Search for the cell housing the specified text and yield its [x, y] center coordinate. 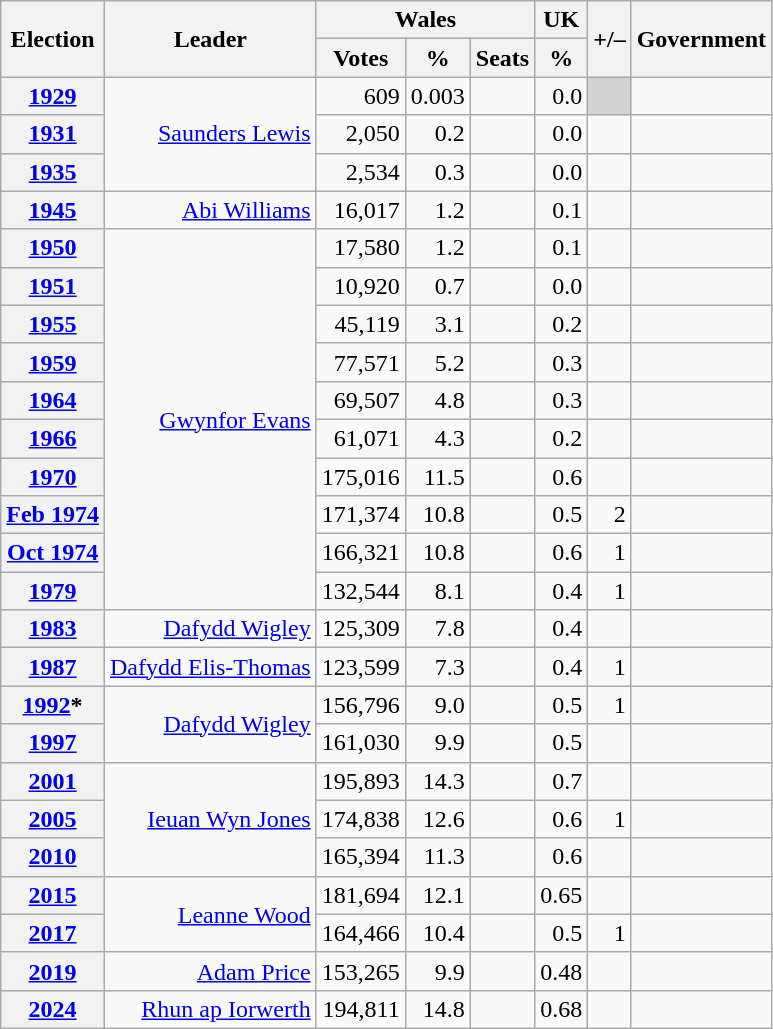
UK [562, 20]
1983 [53, 629]
Leader [210, 39]
3.1 [438, 324]
1950 [53, 248]
Oct 1974 [53, 553]
10,920 [360, 286]
1966 [53, 438]
14.3 [438, 781]
0.48 [562, 971]
Abi Williams [210, 210]
Votes [360, 58]
+/– [610, 39]
1997 [53, 743]
2 [610, 515]
Saunders Lewis [210, 134]
Government [701, 39]
17,580 [360, 248]
2024 [53, 1009]
1951 [53, 286]
2,534 [360, 172]
Adam Price [210, 971]
171,374 [360, 515]
0.65 [562, 895]
1929 [53, 96]
174,838 [360, 819]
Election [53, 39]
Leanne Wood [210, 914]
1935 [53, 172]
0.68 [562, 1009]
Gwynfor Evans [210, 420]
166,321 [360, 553]
Wales [426, 20]
2010 [53, 857]
69,507 [360, 400]
181,694 [360, 895]
Rhun ap Iorwerth [210, 1009]
Feb 1974 [53, 515]
14.8 [438, 1009]
7.3 [438, 667]
1945 [53, 210]
7.8 [438, 629]
5.2 [438, 362]
153,265 [360, 971]
161,030 [360, 743]
1979 [53, 591]
12.1 [438, 895]
4.8 [438, 400]
123,599 [360, 667]
45,119 [360, 324]
10.4 [438, 933]
12.6 [438, 819]
164,466 [360, 933]
2001 [53, 781]
1987 [53, 667]
11.5 [438, 477]
0.003 [438, 96]
194,811 [360, 1009]
1970 [53, 477]
609 [360, 96]
9.0 [438, 705]
125,309 [360, 629]
1955 [53, 324]
11.3 [438, 857]
2,050 [360, 134]
16,017 [360, 210]
1931 [53, 134]
195,893 [360, 781]
1992* [53, 705]
165,394 [360, 857]
156,796 [360, 705]
8.1 [438, 591]
61,071 [360, 438]
Ieuan Wyn Jones [210, 819]
Seats [502, 58]
1959 [53, 362]
Dafydd Elis-Thomas [210, 667]
2017 [53, 933]
1964 [53, 400]
77,571 [360, 362]
2019 [53, 971]
175,016 [360, 477]
2015 [53, 895]
132,544 [360, 591]
4.3 [438, 438]
2005 [53, 819]
